Detect which cell encompasses the target text, then output its (X, Y) center coordinate. 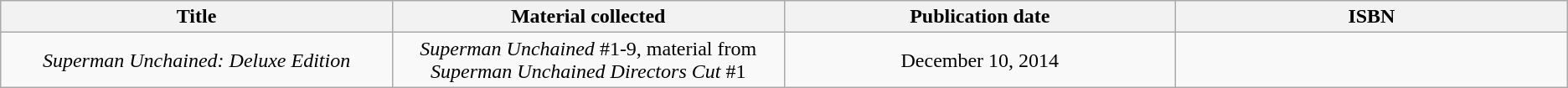
Publication date (980, 17)
Superman Unchained #1-9, material from Superman Unchained Directors Cut #1 (588, 60)
ISBN (1372, 17)
Superman Unchained: Deluxe Edition (197, 60)
Title (197, 17)
Material collected (588, 17)
December 10, 2014 (980, 60)
